Determine the (X, Y) coordinate at the center of the cell enclosing the given text.  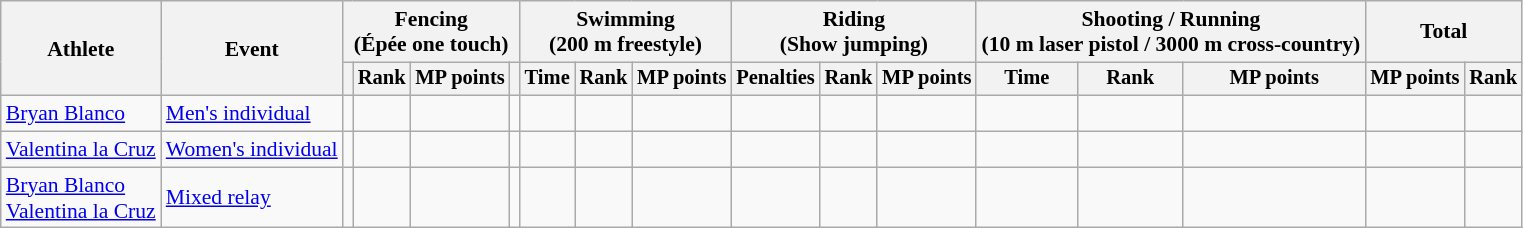
Mixed relay (252, 198)
Penalties (775, 79)
Total (1444, 32)
Riding(Show jumping) (854, 32)
Athlete (81, 48)
Women's individual (252, 150)
Men's individual (252, 114)
Bryan Blanco (81, 114)
Valentina la Cruz (81, 150)
Fencing(Épée one touch) (432, 32)
Swimming(200 m freestyle) (626, 32)
Event (252, 48)
Bryan BlancoValentina la Cruz (81, 198)
Shooting / Running(10 m laser pistol / 3000 m cross-country) (1170, 32)
